From the cell containing the given text, extract its center point as [X, Y] coordinate. 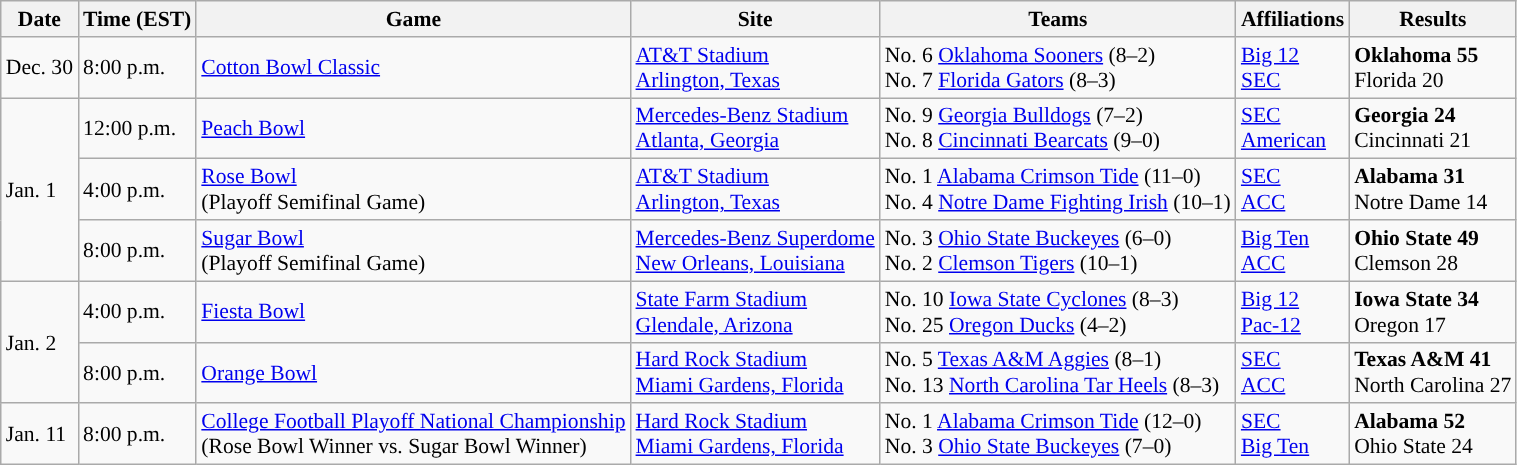
Results [1432, 19]
Ohio State 49Clemson 28 [1432, 250]
Game [413, 19]
Cotton Bowl Classic [413, 68]
Jan. 1 [40, 190]
Iowa State 34Oregon 17 [1432, 312]
No. 1 Alabama Crimson Tide (11–0)No. 4 Notre Dame Fighting Irish (10–1) [1058, 190]
Mercedes-Benz StadiumAtlanta, Georgia [756, 128]
Rose Bowl(Playoff Semifinal Game) [413, 190]
Sugar Bowl(Playoff Semifinal Game) [413, 250]
Texas A&M 41North Carolina 27 [1432, 372]
Time (EST) [137, 19]
Alabama 31Notre Dame 14 [1432, 190]
No. 9 Georgia Bulldogs (7–2)No. 8 Cincinnati Bearcats (9–0) [1058, 128]
Dec. 30 [40, 68]
Fiesta Bowl [413, 312]
Alabama 52Ohio State 24 [1432, 434]
Mercedes-Benz SuperdomeNew Orleans, Louisiana [756, 250]
Date [40, 19]
Site [756, 19]
No. 3 Ohio State Buckeyes (6–0)No. 2 Clemson Tigers (10–1) [1058, 250]
No. 1 Alabama Crimson Tide (12–0)No. 3 Ohio State Buckeyes (7–0) [1058, 434]
No. 6 Oklahoma Sooners (8–2)No. 7 Florida Gators (8–3) [1058, 68]
Orange Bowl [413, 372]
Big 12SEC [1292, 68]
Big TenACC [1292, 250]
Georgia 24Cincinnati 21 [1432, 128]
State Farm StadiumGlendale, Arizona [756, 312]
Teams [1058, 19]
SECAmerican [1292, 128]
Affiliations [1292, 19]
Jan. 11 [40, 434]
No. 5 Texas A&M Aggies (8–1)No. 13 North Carolina Tar Heels (8–3) [1058, 372]
College Football Playoff National Championship(Rose Bowl Winner vs. Sugar Bowl Winner) [413, 434]
Big 12Pac-12 [1292, 312]
12:00 p.m. [137, 128]
SECBig Ten [1292, 434]
Jan. 2 [40, 342]
No. 10 Iowa State Cyclones (8–3)No. 25 Oregon Ducks (4–2) [1058, 312]
Peach Bowl [413, 128]
Oklahoma 55Florida 20 [1432, 68]
